Locate the cell with the specified text and output its (x, y) center coordinate. 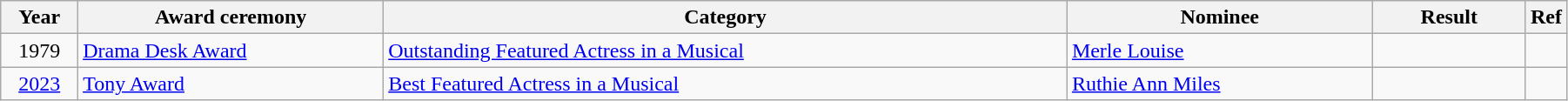
Award ceremony (231, 17)
Best Featured Actress in a Musical (726, 84)
2023 (40, 84)
Drama Desk Award (231, 50)
Result (1449, 17)
1979 (40, 50)
Ref (1545, 17)
Tony Award (231, 84)
Category (726, 17)
Year (40, 17)
Nominee (1220, 17)
Ruthie Ann Miles (1220, 84)
Outstanding Featured Actress in a Musical (726, 50)
Merle Louise (1220, 50)
